From the cell containing the given text, extract its center point as (x, y) coordinate. 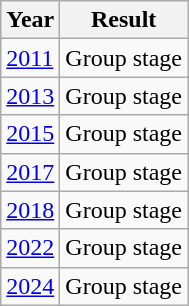
2013 (30, 96)
2022 (30, 248)
2018 (30, 210)
2015 (30, 134)
2017 (30, 172)
Year (30, 20)
Result (124, 20)
2024 (30, 286)
2011 (30, 58)
